Detect which cell encompasses the target text, then output its (x, y) center coordinate. 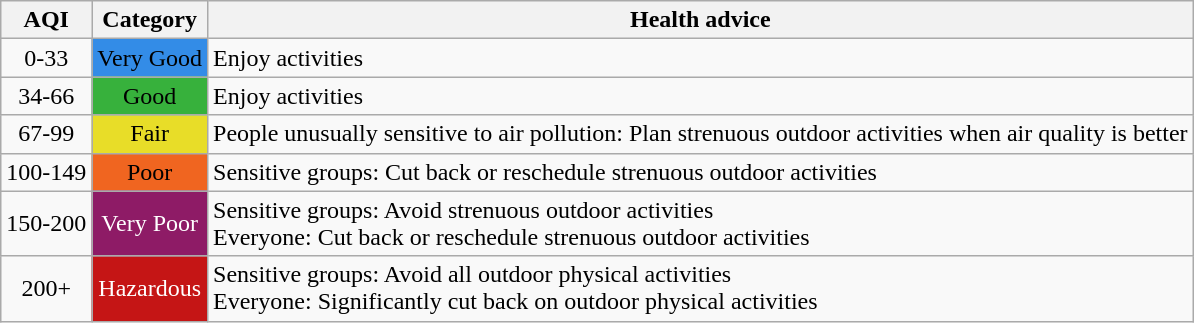
Very Poor (150, 224)
AQI (46, 20)
34-66 (46, 96)
0-33 (46, 58)
Poor (150, 172)
100-149 (46, 172)
People unusually sensitive to air pollution: Plan strenuous outdoor activities when air quality is better (701, 134)
Category (150, 20)
Sensitive groups: Avoid strenuous outdoor activitiesEveryone: Cut back or reschedule strenuous outdoor activities (701, 224)
Sensitive groups: Avoid all outdoor physical activitiesEveryone: Significantly cut back on outdoor physical activities (701, 288)
Good (150, 96)
Very Good (150, 58)
Sensitive groups: Cut back or reschedule strenuous outdoor activities (701, 172)
200+ (46, 288)
67-99 (46, 134)
Fair (150, 134)
150-200 (46, 224)
Hazardous (150, 288)
Health advice (701, 20)
